Find where the given text appears and provide that cell's center as [X, Y] coordinate. 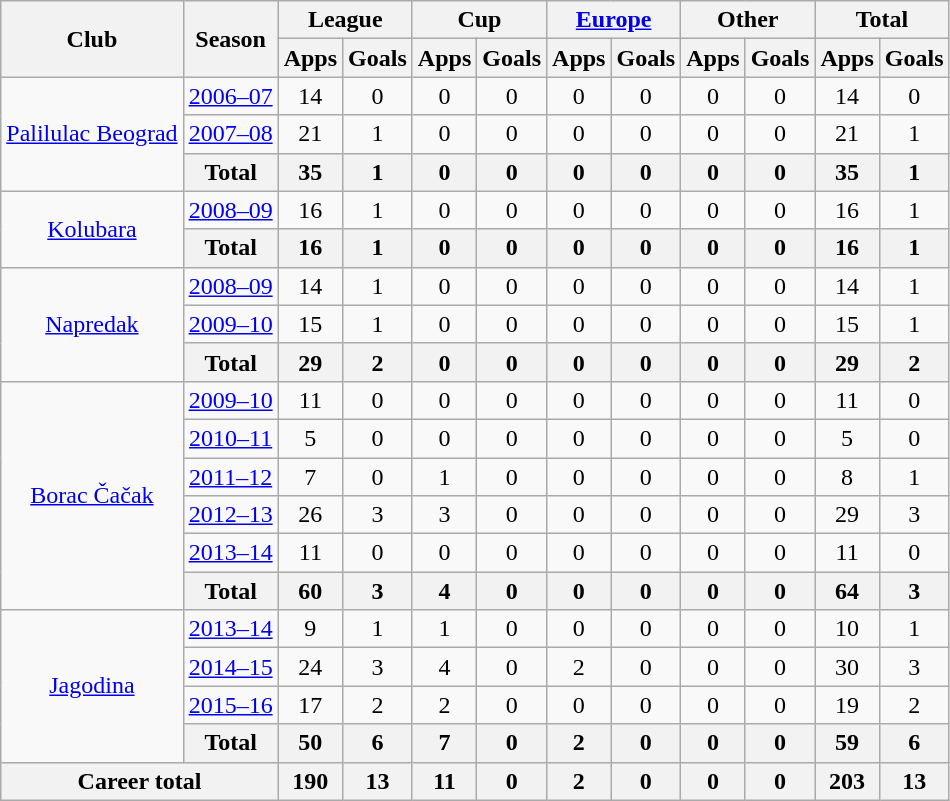
24 [310, 667]
17 [310, 705]
26 [310, 515]
30 [847, 667]
190 [310, 781]
Palilulac Beograd [92, 134]
2010–11 [230, 438]
2014–15 [230, 667]
10 [847, 629]
2011–12 [230, 477]
Napredak [92, 324]
Other [748, 20]
50 [310, 743]
59 [847, 743]
2012–13 [230, 515]
2015–16 [230, 705]
Cup [479, 20]
Career total [140, 781]
Borac Čačak [92, 495]
9 [310, 629]
Europe [614, 20]
8 [847, 477]
19 [847, 705]
Jagodina [92, 686]
Club [92, 39]
60 [310, 591]
2006–07 [230, 96]
League [345, 20]
203 [847, 781]
Season [230, 39]
2007–08 [230, 134]
Kolubara [92, 229]
64 [847, 591]
